Detect which cell encompasses the target text, then output its (X, Y) center coordinate. 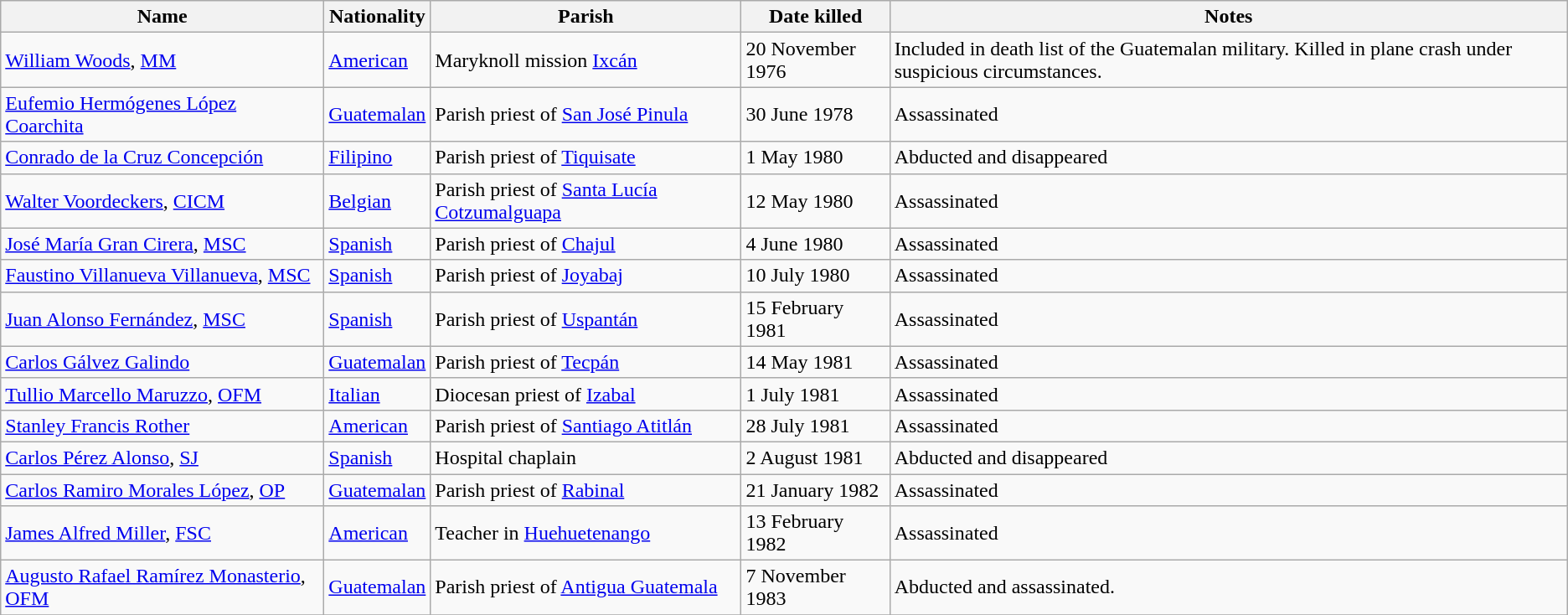
Parish priest of Rabinal (586, 490)
Parish priest of Santiago Atitlán (586, 426)
Parish priest of Joyabaj (586, 276)
14 May 1981 (816, 362)
28 July 1981 (816, 426)
Parish priest of San José Pinula (586, 114)
Stanley Francis Rother (162, 426)
10 July 1980 (816, 276)
12 May 1980 (816, 201)
Juan Alonso Fernández, MSC (162, 318)
Maryknoll mission Ixcán (586, 60)
Date killed (816, 17)
Hospital chaplain (586, 457)
Parish priest of Santa Lucía Cotzumalguapa (586, 201)
Diocesan priest of Izabal (586, 394)
Carlos Ramiro Morales López, OP (162, 490)
Parish priest of Chajul (586, 244)
Notes (1228, 17)
Name (162, 17)
Teacher in Huehuetenango (586, 533)
Augusto Rafael Ramírez Monasterio, OFM (162, 588)
1 May 1980 (816, 158)
4 June 1980 (816, 244)
Parish priest of Tiquisate (586, 158)
Tullio Marcello Maruzzo, OFM (162, 394)
Parish priest of Uspantán (586, 318)
Nationality (377, 17)
Walter Voordeckers, CICM (162, 201)
Eufemio Hermógenes López Coarchita (162, 114)
Conrado de la Cruz Concepción (162, 158)
Included in death list of the Guatemalan military. Killed in plane crash under suspicious circumstances. (1228, 60)
José María Gran Cirera, MSC (162, 244)
30 June 1978 (816, 114)
Belgian (377, 201)
Italian (377, 394)
Parish priest of Tecpán (586, 362)
Parish (586, 17)
Filipino (377, 158)
Abducted and assassinated. (1228, 588)
21 January 1982 (816, 490)
2 August 1981 (816, 457)
William Woods, MM (162, 60)
Carlos Gálvez Galindo (162, 362)
Faustino Villanueva Villanueva, MSC (162, 276)
Carlos Pérez Alonso, SJ (162, 457)
13 February 1982 (816, 533)
Parish priest of Antigua Guatemala (586, 588)
1 July 1981 (816, 394)
15 February 1981 (816, 318)
20 November 1976 (816, 60)
James Alfred Miller, FSC (162, 533)
7 November 1983 (816, 588)
